Detect which cell encompasses the target text, then output its [x, y] center coordinate. 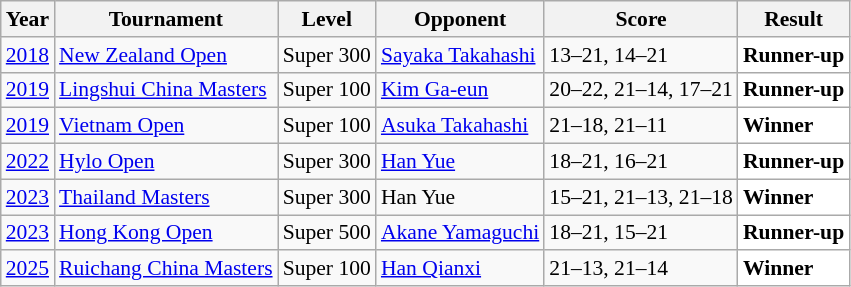
Score [641, 19]
Kim Ga-eun [460, 90]
2022 [28, 162]
Akane Yamaguchi [460, 233]
18–21, 16–21 [641, 162]
New Zealand Open [166, 55]
Vietnam Open [166, 126]
Hylo Open [166, 162]
Super 500 [327, 233]
21–13, 21–14 [641, 269]
Lingshui China Masters [166, 90]
Year [28, 19]
Hong Kong Open [166, 233]
Level [327, 19]
Ruichang China Masters [166, 269]
2025 [28, 269]
Asuka Takahashi [460, 126]
15–21, 21–13, 21–18 [641, 197]
13–21, 14–21 [641, 55]
2018 [28, 55]
Thailand Masters [166, 197]
Tournament [166, 19]
Sayaka Takahashi [460, 55]
20–22, 21–14, 17–21 [641, 90]
Han Qianxi [460, 269]
21–18, 21–11 [641, 126]
18–21, 15–21 [641, 233]
Result [794, 19]
Opponent [460, 19]
